For the text-containing cell, return its midpoint in [X, Y] coordinate format. 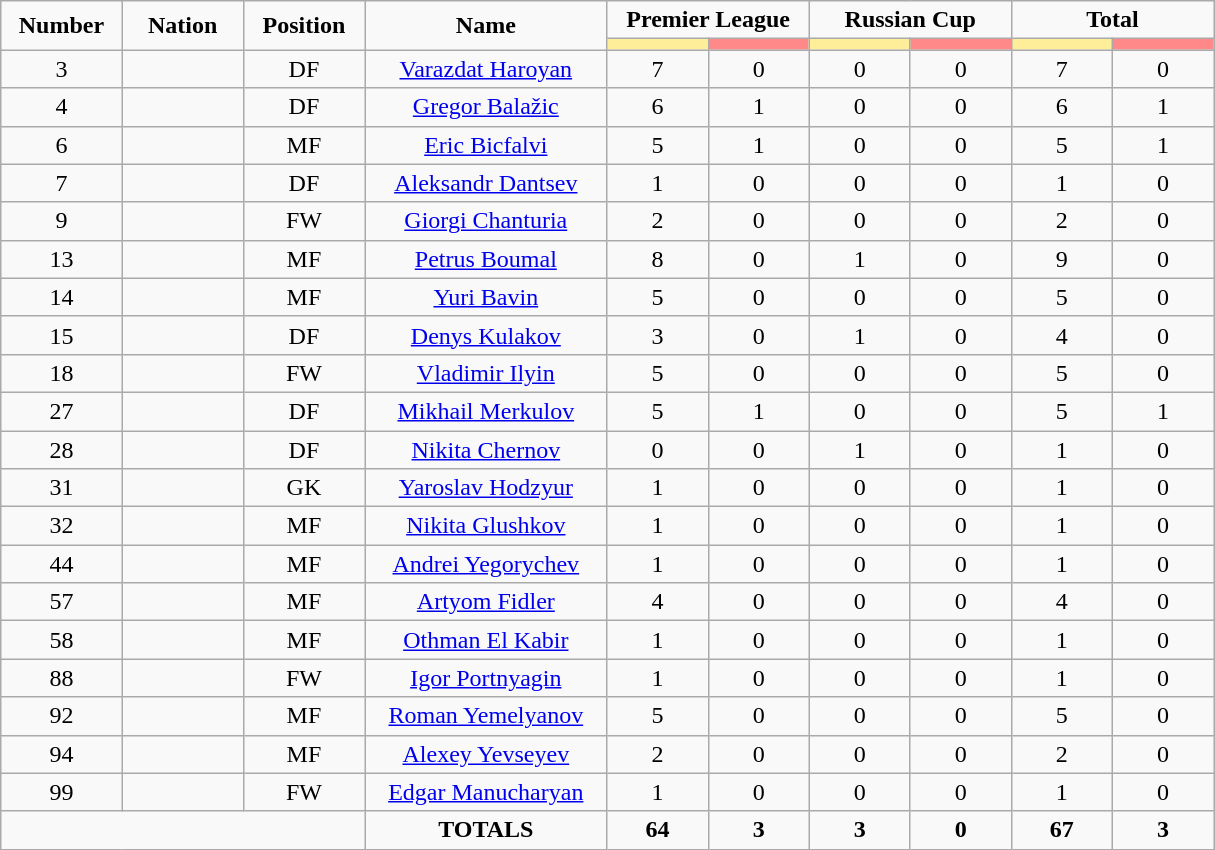
Number [62, 26]
Eric Bicfalvi [486, 145]
Artyom Fidler [486, 602]
Gregor Balažic [486, 107]
Russian Cup [910, 20]
Edgar Manucharyan [486, 792]
Alexey Yevseyev [486, 754]
67 [1062, 830]
8 [658, 259]
Name [486, 26]
GK [304, 488]
Nation [182, 26]
99 [62, 792]
Total [1112, 20]
28 [62, 449]
Nikita Glushkov [486, 526]
32 [62, 526]
Varazdat Haroyan [486, 69]
58 [62, 640]
Vladimir Ilyin [486, 373]
Yaroslav Hodzyur [486, 488]
13 [62, 259]
Giorgi Chanturia [486, 221]
64 [658, 830]
31 [62, 488]
92 [62, 716]
Yuri Bavin [486, 297]
TOTALS [486, 830]
Petrus Boumal [486, 259]
Aleksandr Dantsev [486, 183]
14 [62, 297]
Andrei Yegorychev [486, 564]
Denys Kulakov [486, 335]
44 [62, 564]
Premier League [708, 20]
15 [62, 335]
94 [62, 754]
18 [62, 373]
88 [62, 678]
Roman Yemelyanov [486, 716]
Igor Portnyagin [486, 678]
Position [304, 26]
Othman El Kabir [486, 640]
57 [62, 602]
Mikhail Merkulov [486, 411]
27 [62, 411]
Nikita Chernov [486, 449]
